Return the (X, Y) coordinate for the center point of the cell that contains the specified text.  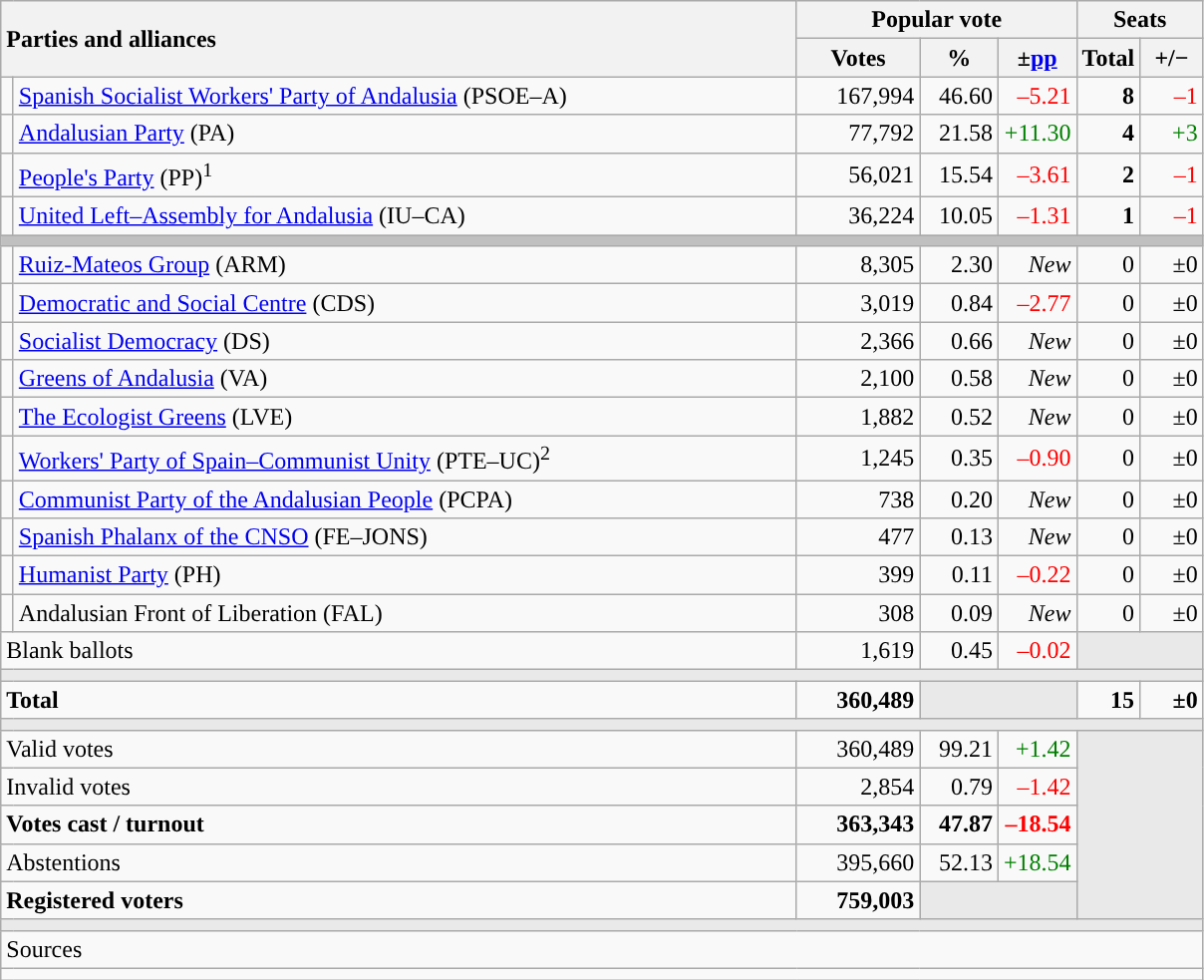
15 (1108, 700)
0.35 (959, 459)
Democratic and Social Centre (CDS) (405, 303)
0.66 (959, 341)
46.60 (959, 96)
–1.31 (1037, 216)
477 (858, 537)
Popular vote (937, 20)
36,224 (858, 216)
2.30 (959, 265)
Spanish Phalanx of the CNSO (FE–JONS) (405, 537)
1 (1108, 216)
Spanish Socialist Workers' Party of Andalusia (PSOE–A) (405, 96)
759,003 (858, 900)
0.11 (959, 575)
2,366 (858, 341)
2,854 (858, 787)
–18.54 (1037, 824)
0.84 (959, 303)
3,019 (858, 303)
2 (1108, 175)
People's Party (PP)1 (405, 175)
47.87 (959, 824)
4 (1108, 134)
1,245 (858, 459)
Invalid votes (399, 787)
Andalusian Front of Liberation (FAL) (405, 613)
99.21 (959, 749)
–0.90 (1037, 459)
2,100 (858, 379)
1,619 (858, 651)
56,021 (858, 175)
0.20 (959, 499)
–3.61 (1037, 175)
Humanist Party (PH) (405, 575)
738 (858, 499)
395,660 (858, 862)
+18.54 (1037, 862)
Registered voters (399, 900)
Andalusian Party (PA) (405, 134)
0.45 (959, 651)
308 (858, 613)
–5.21 (1037, 96)
–0.22 (1037, 575)
15.54 (959, 175)
Votes (858, 58)
0.52 (959, 417)
0.58 (959, 379)
+1.42 (1037, 749)
363,343 (858, 824)
The Ecologist Greens (LVE) (405, 417)
10.05 (959, 216)
Sources (602, 949)
+11.30 (1037, 134)
–0.02 (1037, 651)
+3 (1172, 134)
±pp (1037, 58)
Votes cast / turnout (399, 824)
8,305 (858, 265)
8 (1108, 96)
Blank ballots (399, 651)
0.09 (959, 613)
% (959, 58)
Communist Party of the Andalusian People (PCPA) (405, 499)
1,882 (858, 417)
Greens of Andalusia (VA) (405, 379)
399 (858, 575)
United Left–Assembly for Andalusia (IU–CA) (405, 216)
0.13 (959, 537)
–2.77 (1037, 303)
77,792 (858, 134)
Valid votes (399, 749)
Parties and alliances (399, 39)
Socialist Democracy (DS) (405, 341)
Abstentions (399, 862)
+/− (1172, 58)
21.58 (959, 134)
167,994 (858, 96)
Seats (1140, 20)
52.13 (959, 862)
–1.42 (1037, 787)
Ruiz-Mateos Group (ARM) (405, 265)
0.79 (959, 787)
Workers' Party of Spain–Communist Unity (PTE–UC)2 (405, 459)
